Return [X, Y] of the center of cell containing provided text 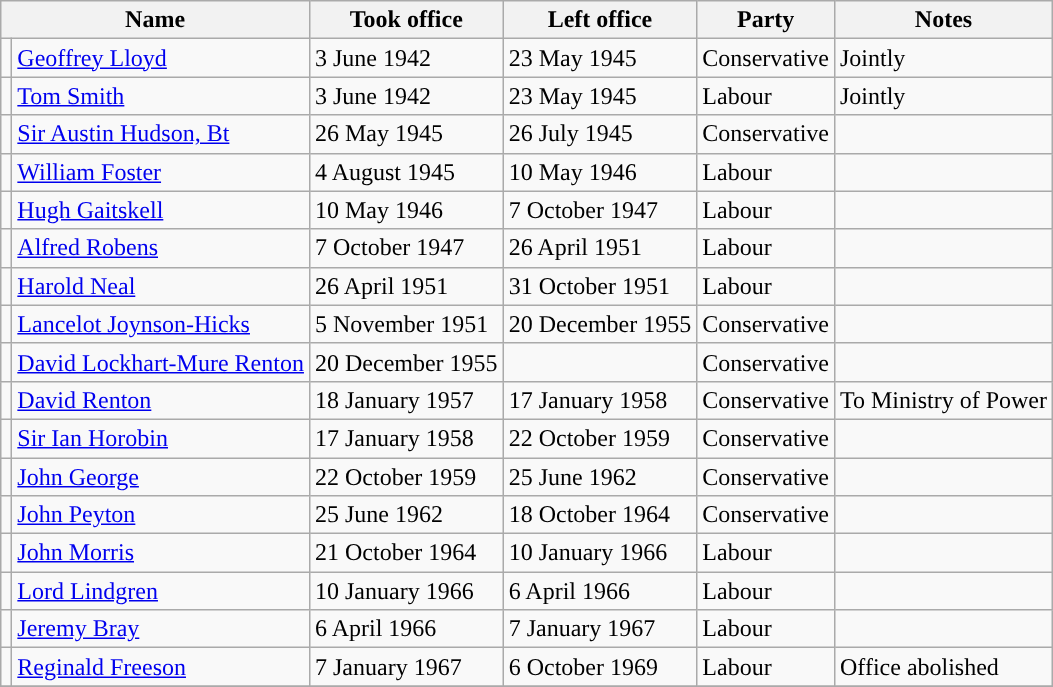
Geoffrey Lloyd [161, 58]
4 August 1945 [406, 172]
Lord Lindgren [161, 591]
Sir Austin Hudson, Bt [161, 134]
Reginald Freeson [161, 667]
Lancelot Joynson-Hicks [161, 324]
Left office [600, 20]
Tom Smith [161, 96]
David Lockhart-Mure Renton [161, 362]
William Foster [161, 172]
26 July 1945 [600, 134]
21 October 1964 [406, 553]
John Morris [161, 553]
18 January 1957 [406, 400]
Alfred Robens [161, 248]
Notes [943, 20]
Name [156, 20]
Took office [406, 20]
Hugh Gaitskell [161, 210]
Jeremy Bray [161, 629]
Harold Neal [161, 286]
David Renton [161, 400]
5 November 1951 [406, 324]
Party [766, 20]
To Ministry of Power [943, 400]
31 October 1951 [600, 286]
John Peyton [161, 515]
Sir Ian Horobin [161, 438]
Office abolished [943, 667]
6 October 1969 [600, 667]
John George [161, 477]
18 October 1964 [600, 515]
26 May 1945 [406, 134]
